Return [X, Y] of the center of cell containing provided text 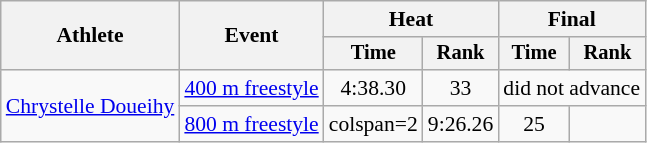
800 m freestyle [251, 124]
4:38.30 [374, 88]
25 [534, 124]
Chrystelle Doueihy [90, 106]
33 [460, 88]
Heat [412, 19]
Final [572, 19]
colspan=2 [374, 124]
Athlete [90, 36]
400 m freestyle [251, 88]
9:26.26 [460, 124]
did not advance [572, 88]
Event [251, 36]
